Scan for the cell matching the given text and deliver its [X, Y] coordinate at center. 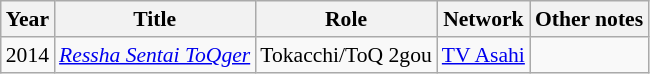
Other notes [589, 19]
TV Asahi [484, 55]
Title [154, 19]
2014 [28, 55]
Network [484, 19]
Tokacchi/ToQ 2gou [346, 55]
Year [28, 19]
Role [346, 19]
Ressha Sentai ToQger [154, 55]
